Search for the cell housing the specified text and yield its [X, Y] center coordinate. 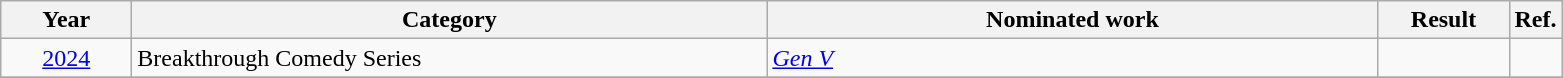
2024 [66, 58]
Result [1444, 20]
Year [66, 20]
Category [450, 20]
Ref. [1536, 20]
Breakthrough Comedy Series [450, 58]
Gen V [1072, 58]
Nominated work [1072, 20]
